Locate the cell with the specified text and output its (x, y) center coordinate. 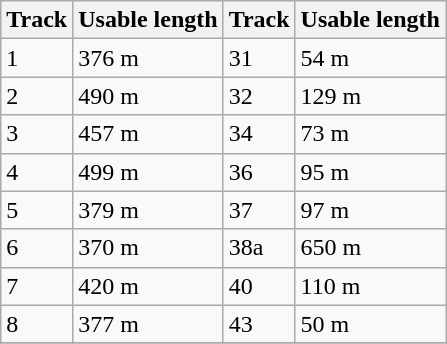
6 (37, 248)
379 m (148, 210)
3 (37, 134)
8 (37, 324)
370 m (148, 248)
43 (259, 324)
36 (259, 172)
34 (259, 134)
129 m (370, 96)
37 (259, 210)
31 (259, 58)
499 m (148, 172)
7 (37, 286)
54 m (370, 58)
1 (37, 58)
377 m (148, 324)
650 m (370, 248)
38a (259, 248)
40 (259, 286)
490 m (148, 96)
4 (37, 172)
32 (259, 96)
2 (37, 96)
376 m (148, 58)
73 m (370, 134)
420 m (148, 286)
457 m (148, 134)
50 m (370, 324)
97 m (370, 210)
95 m (370, 172)
5 (37, 210)
110 m (370, 286)
